Output the (X, Y) coordinate of the center of the cell containing the given text.  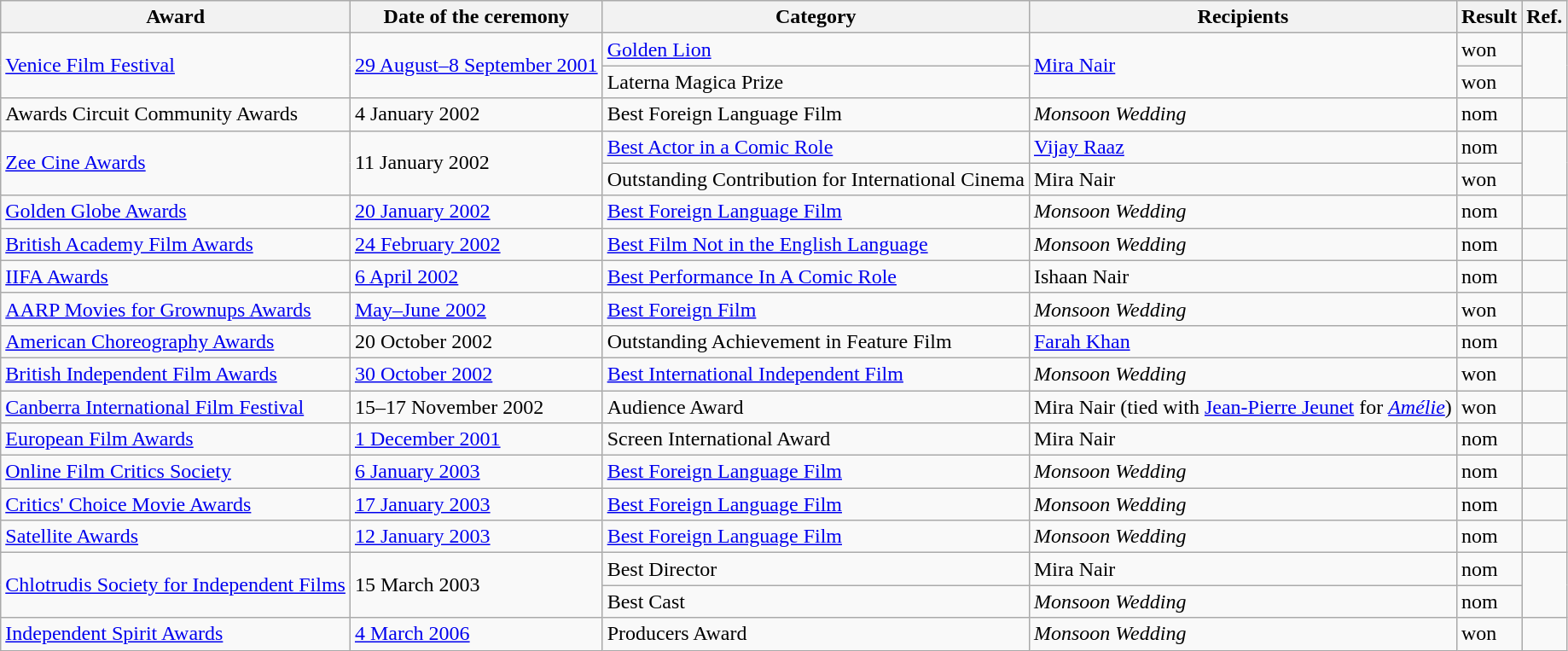
Golden Lion (816, 49)
British Academy Film Awards (176, 244)
Farah Khan (1242, 341)
17 January 2003 (476, 504)
20 January 2002 (476, 212)
11 January 2002 (476, 163)
American Choreography Awards (176, 341)
Venice Film Festival (176, 66)
Ishaan Nair (1242, 276)
AARP Movies for Grownups Awards (176, 309)
Audience Award (816, 407)
Zee Cine Awards (176, 163)
Best Actor in a Comic Role (816, 147)
15 March 2003 (476, 585)
Best Cast (816, 602)
Best Director (816, 569)
Award (176, 17)
4 January 2002 (476, 114)
Best Performance In A Comic Role (816, 276)
Independent Spirit Awards (176, 634)
1 December 2001 (476, 439)
Best Film Not in the English Language (816, 244)
Ref. (1544, 17)
Producers Award (816, 634)
6 April 2002 (476, 276)
British Independent Film Awards (176, 374)
Online Film Critics Society (176, 472)
Recipients (1242, 17)
Chlotrudis Society for Independent Films (176, 585)
May–June 2002 (476, 309)
European Film Awards (176, 439)
Best International Independent Film (816, 374)
20 October 2002 (476, 341)
Mira Nair (tied with Jean-Pierre Jeunet for Amélie) (1242, 407)
Vijay Raaz (1242, 147)
12 January 2003 (476, 537)
Outstanding Contribution for International Cinema (816, 179)
Laterna Magica Prize (816, 82)
29 August–8 September 2001 (476, 66)
Screen International Award (816, 439)
4 March 2006 (476, 634)
Canberra International Film Festival (176, 407)
Result (1489, 17)
Critics' Choice Movie Awards (176, 504)
Golden Globe Awards (176, 212)
30 October 2002 (476, 374)
Satellite Awards (176, 537)
24 February 2002 (476, 244)
Outstanding Achievement in Feature Film (816, 341)
Best Foreign Film (816, 309)
Date of the ceremony (476, 17)
Category (816, 17)
IIFA Awards (176, 276)
6 January 2003 (476, 472)
Awards Circuit Community Awards (176, 114)
15–17 November 2002 (476, 407)
